Return [x, y] of the center of cell containing provided text 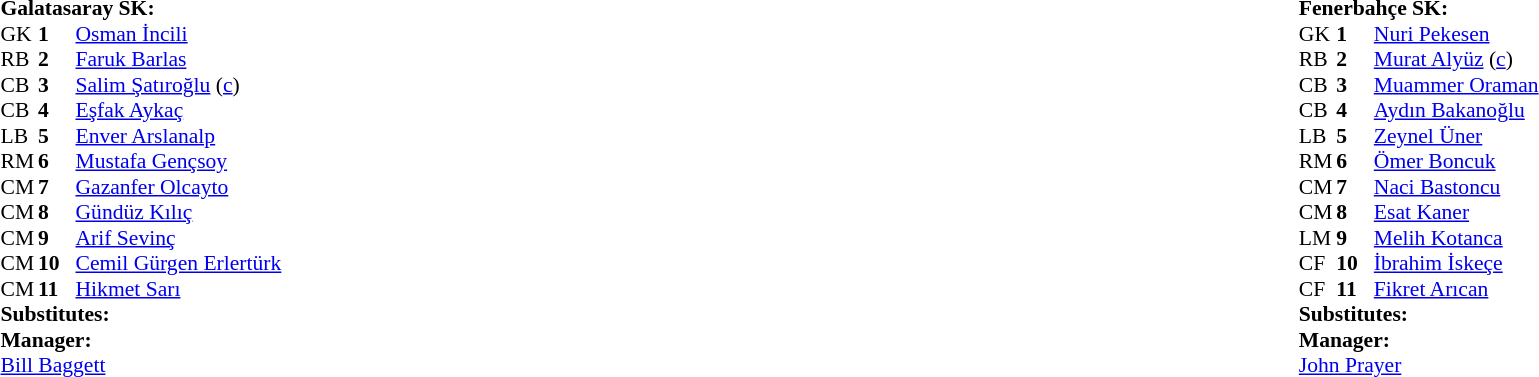
Cemil Gürgen Erlertürk [179, 263]
Arif Sevinç [179, 238]
Osman İncili [179, 34]
Hikmet Sarı [179, 289]
Eşfak Aykaç [179, 111]
Mustafa Gençsoy [179, 161]
Esat Kaner [1456, 213]
İbrahim İskeçe [1456, 263]
Melih Kotanca [1456, 238]
Murat Alyüz (c) [1456, 59]
Salim Şatıroğlu (c) [179, 85]
Fikret Arıcan [1456, 289]
Zeynel Üner [1456, 136]
Gazanfer Olcayto [179, 187]
Nuri Pekesen [1456, 34]
Muammer Oraman [1456, 85]
LM [1318, 238]
Enver Arslanalp [179, 136]
Gündüz Kılıç [179, 213]
Naci Bastoncu [1456, 187]
Aydın Bakanoğlu [1456, 111]
Faruk Barlas [179, 59]
Ömer Boncuk [1456, 161]
